Output the (X, Y) coordinate of the center of the cell containing the given text.  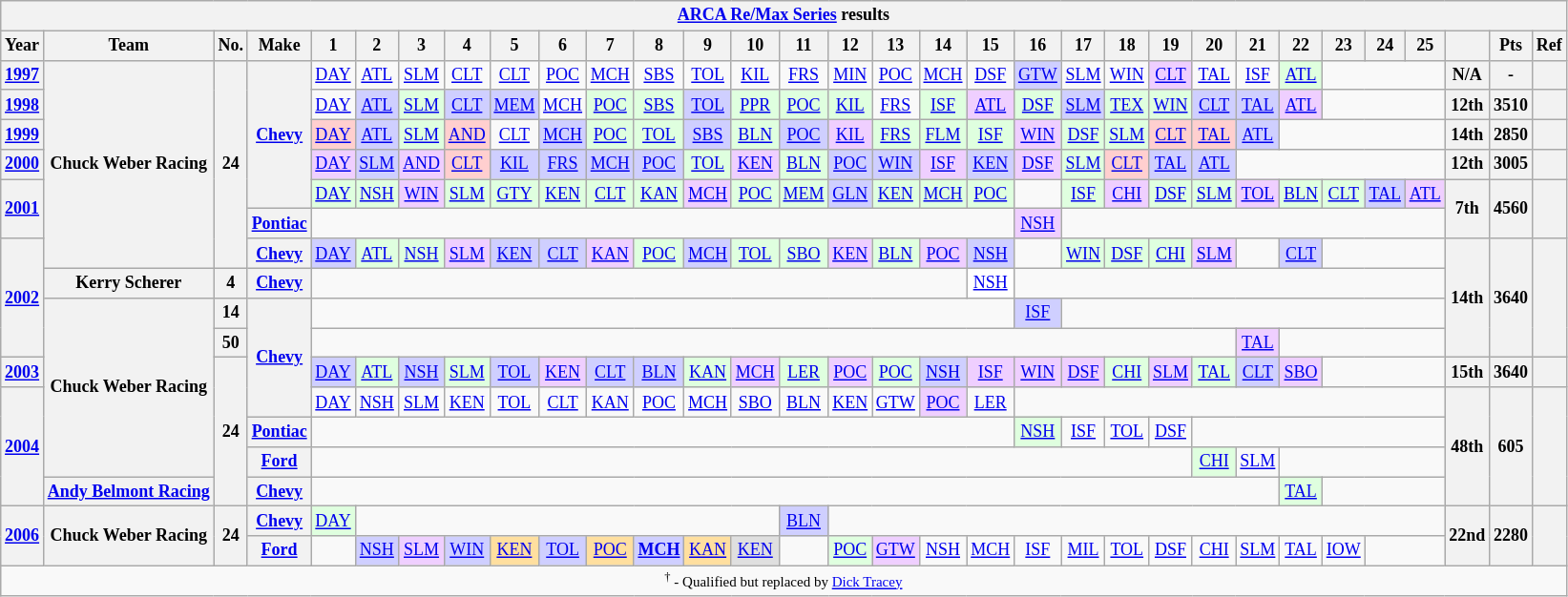
16 (1038, 46)
MIL (1083, 551)
18 (1127, 46)
Ref (1549, 46)
21 (1258, 46)
7th (1468, 209)
2006 (23, 536)
- (1512, 74)
17 (1083, 46)
9 (708, 46)
23 (1344, 46)
22 (1302, 46)
11 (804, 46)
TEX (1127, 105)
ARCA Re/Max Series results (784, 15)
2280 (1512, 536)
605 (1512, 446)
20 (1214, 46)
3510 (1512, 105)
IOW (1344, 551)
1999 (23, 134)
N/A (1468, 74)
4560 (1512, 209)
† - Qualified but replaced by Dick Tracey (784, 581)
5 (514, 46)
1997 (23, 74)
1 (333, 46)
2000 (23, 164)
GTY (514, 195)
8 (659, 46)
6 (563, 46)
15 (991, 46)
PPR (755, 105)
12 (850, 46)
10 (755, 46)
Team (128, 46)
No. (231, 46)
Make (279, 46)
15th (1468, 372)
MIN (850, 74)
Pts (1512, 46)
19 (1171, 46)
2002 (23, 298)
25 (1425, 46)
50 (231, 343)
Andy Belmont Racing (128, 492)
2 (377, 46)
48th (1468, 446)
GLN (850, 195)
3005 (1512, 164)
FLM (943, 134)
Kerry Scherer (128, 282)
2003 (23, 372)
2004 (23, 446)
1998 (23, 105)
13 (896, 46)
2850 (1512, 134)
7 (610, 46)
22nd (1468, 536)
Year (23, 46)
2001 (23, 209)
3 (422, 46)
